Search for the cell housing the specified text and yield its [x, y] center coordinate. 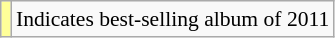
Indicates best-selling album of 2011 [172, 19]
